Search for the cell housing the specified text and yield its (x, y) center coordinate. 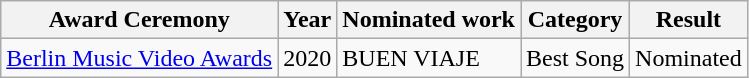
Berlin Music Video Awards (140, 58)
2020 (308, 58)
Award Ceremony (140, 20)
Nominated (689, 58)
Result (689, 20)
Best Song (574, 58)
Category (574, 20)
Nominated work (429, 20)
Year (308, 20)
BUEN VIAJE (429, 58)
